Pinpoint the cell where the given text exists, returning its (X, Y) midpoint coordinate. 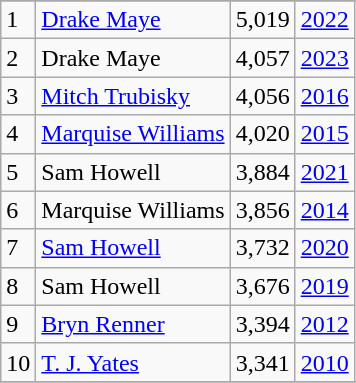
2010 (324, 362)
4,057 (262, 58)
9 (18, 324)
4 (18, 134)
3,732 (262, 248)
4,020 (262, 134)
2015 (324, 134)
2016 (324, 96)
2023 (324, 58)
6 (18, 210)
8 (18, 286)
Bryn Renner (133, 324)
4,056 (262, 96)
2012 (324, 324)
2 (18, 58)
2022 (324, 20)
Mitch Trubisky (133, 96)
1 (18, 20)
3 (18, 96)
5,019 (262, 20)
3,676 (262, 286)
10 (18, 362)
2021 (324, 172)
2019 (324, 286)
3,394 (262, 324)
T. J. Yates (133, 362)
3,856 (262, 210)
2014 (324, 210)
5 (18, 172)
7 (18, 248)
2020 (324, 248)
3,341 (262, 362)
3,884 (262, 172)
